From the cell containing the given text, extract its center point as (x, y) coordinate. 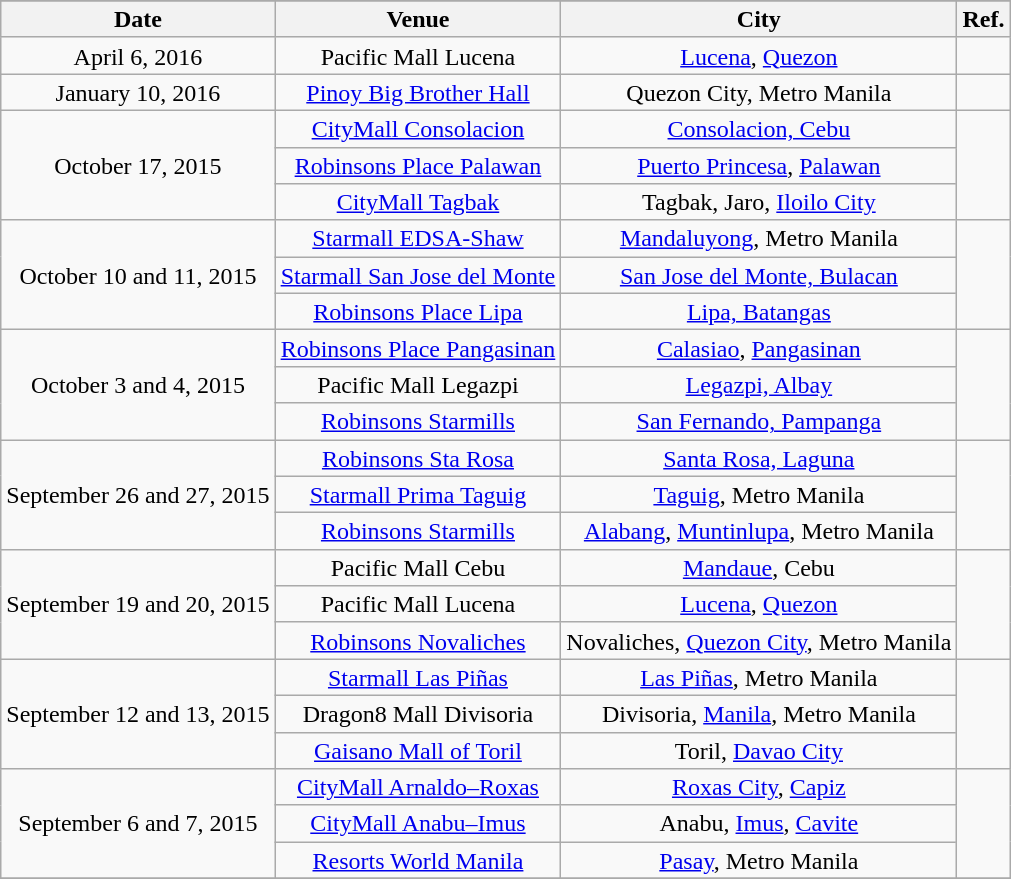
San Jose del Monte, Bulacan (759, 276)
Ref. (984, 20)
Legazpi, Albay (759, 384)
Toril, Davao City (759, 750)
Puerto Princesa, Palawan (759, 166)
September 19 and 20, 2015 (138, 604)
Roxas City, Capiz (759, 788)
Calasiao, Pangasinan (759, 348)
Robinsons Place Pangasinan (418, 348)
Venue (418, 20)
CityMall Tagbak (418, 202)
September 6 and 7, 2015 (138, 824)
Starmall Las Piñas (418, 678)
October 17, 2015 (138, 165)
Date (138, 20)
Divisoria, Manila, Metro Manila (759, 714)
Starmall EDSA-Shaw (418, 238)
October 3 and 4, 2015 (138, 385)
Mandaue, Cebu (759, 568)
October 10 and 11, 2015 (138, 275)
Taguig, Metro Manila (759, 494)
September 12 and 13, 2015 (138, 714)
Robinsons Sta Rosa (418, 458)
Robinsons Place Palawan (418, 166)
Santa Rosa, Laguna (759, 458)
April 6, 2016 (138, 56)
Gaisano Mall of Toril (418, 750)
Starmall Prima Taguig (418, 494)
Lipa, Batangas (759, 312)
Las Piñas, Metro Manila (759, 678)
Mandaluyong, Metro Manila (759, 238)
Pacific Mall Cebu (418, 568)
CityMall Anabu–Imus (418, 824)
Quezon City, Metro Manila (759, 92)
September 26 and 27, 2015 (138, 495)
Robinsons Place Lipa (418, 312)
CityMall Consolacion (418, 128)
Consolacion, Cebu (759, 128)
CityMall Arnaldo–Roxas (418, 788)
Novaliches, Quezon City, Metro Manila (759, 640)
January 10, 2016 (138, 92)
Alabang, Muntinlupa, Metro Manila (759, 532)
Resorts World Manila (418, 860)
Anabu, Imus, Cavite (759, 824)
Robinsons Novaliches (418, 640)
Starmall San Jose del Monte (418, 276)
Pinoy Big Brother Hall (418, 92)
San Fernando, Pampanga (759, 422)
Dragon8 Mall Divisoria (418, 714)
Pasay, Metro Manila (759, 860)
Pacific Mall Legazpi (418, 384)
City (759, 20)
Tagbak, Jaro, Iloilo City (759, 202)
